From the cell containing the given text, extract its center point as [x, y] coordinate. 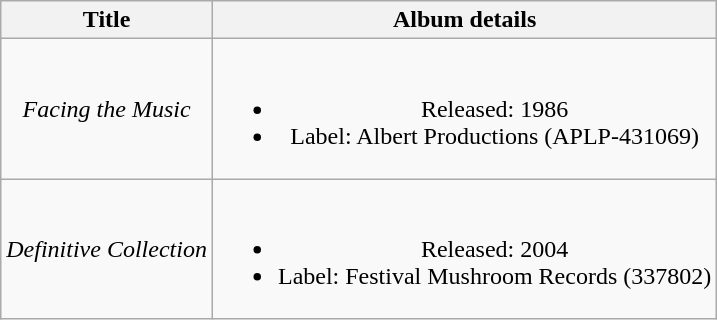
Facing the Music [107, 109]
Released: 1986Label: Albert Productions (APLP-431069) [464, 109]
Album details [464, 20]
Title [107, 20]
Definitive Collection [107, 249]
Released: 2004Label: Festival Mushroom Records (337802) [464, 249]
